Locate the cell with the specified text and output its [x, y] center coordinate. 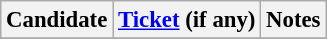
Ticket (if any) [187, 20]
Notes [294, 20]
Candidate [57, 20]
